Search for the cell housing the specified text and yield its [X, Y] center coordinate. 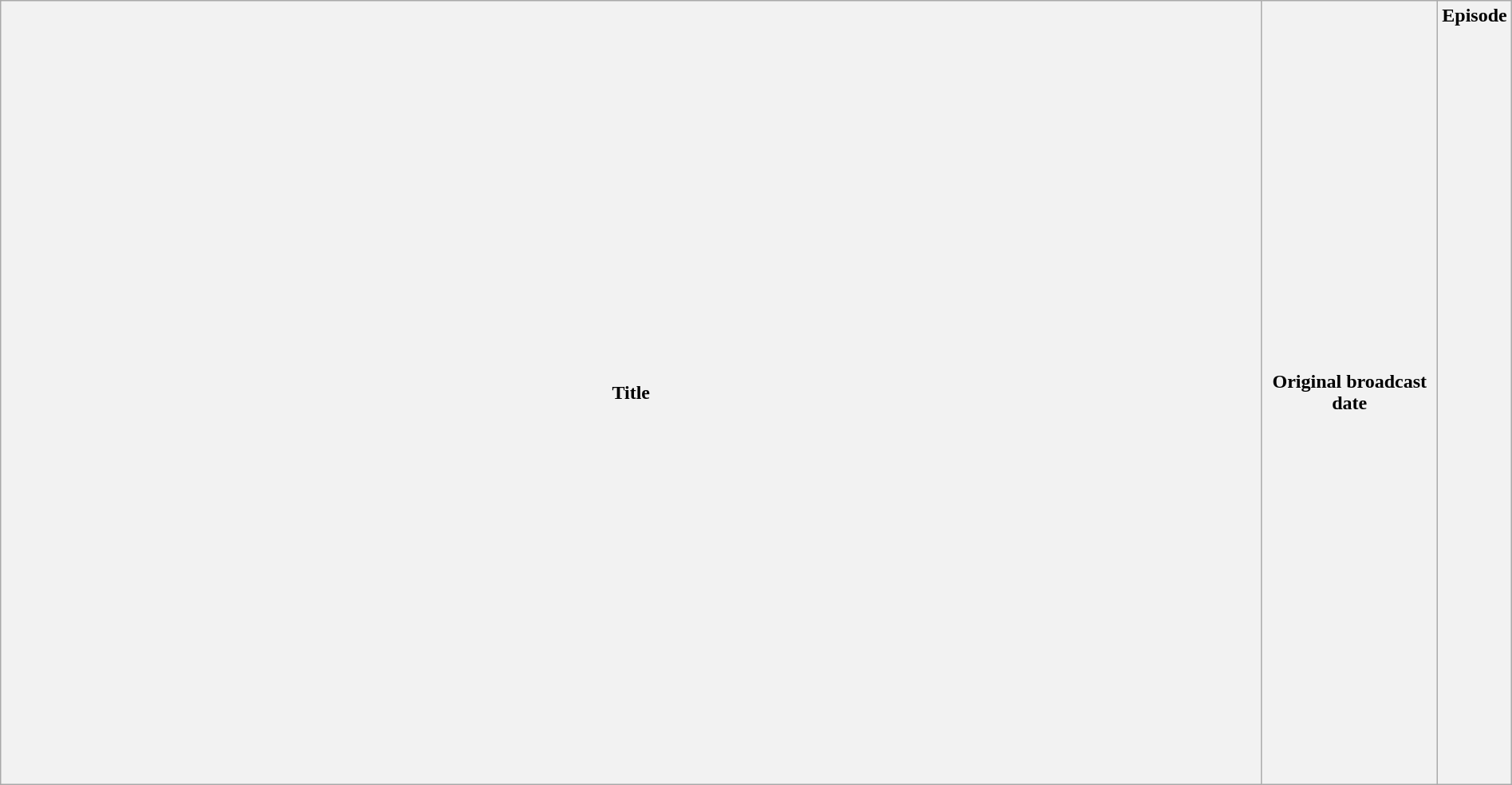
Title [632, 392]
Episode [1475, 392]
Original broadcast date [1349, 392]
